Return the (x, y) coordinate for the center point of the cell that contains the specified text.  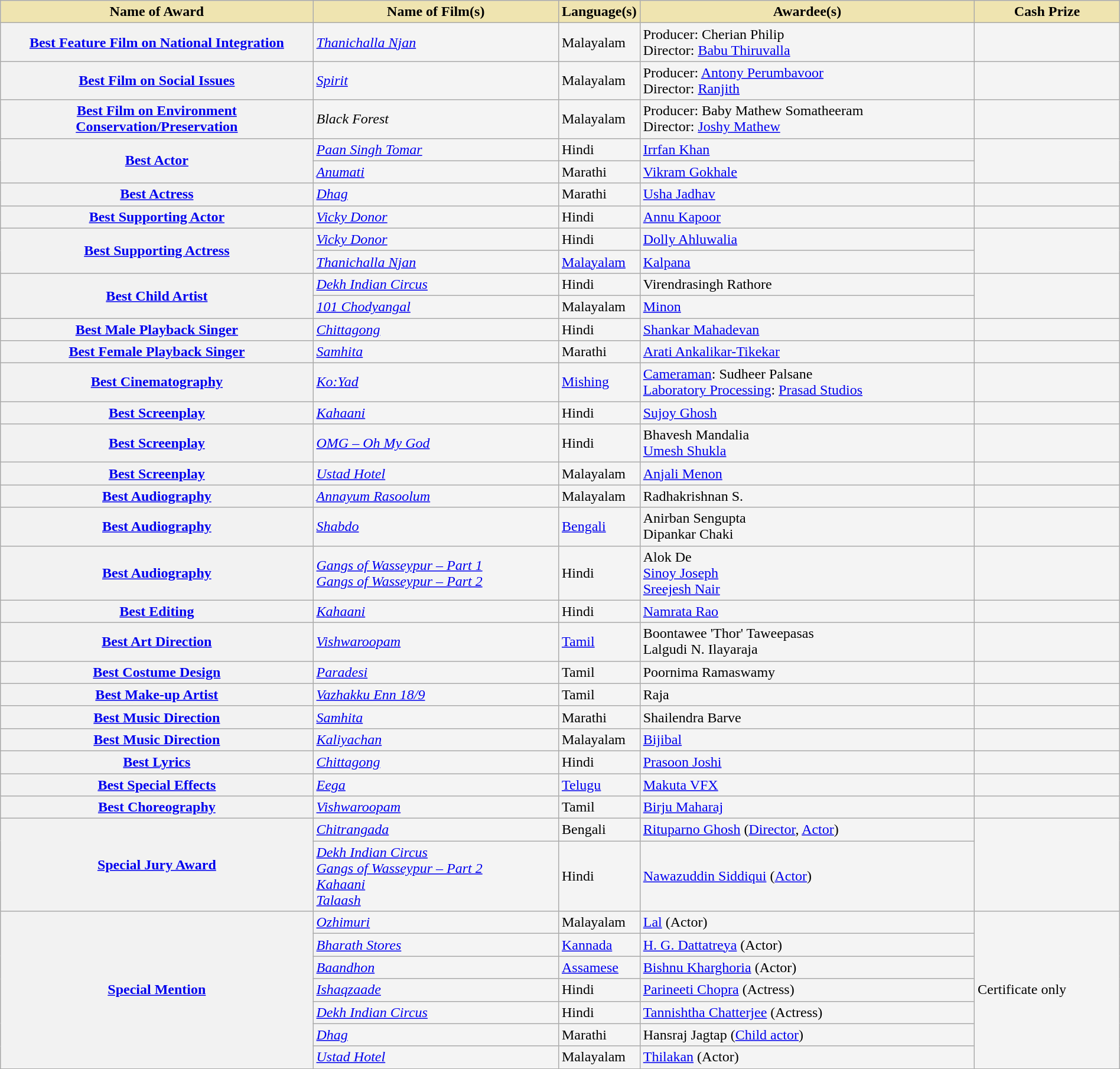
Nawazuddin Siddiqui (Actor) (807, 876)
Best Art Direction (157, 641)
Bhavesh MandaliaUmesh Shukla (807, 443)
Best Film on Environment Conservation/Preservation (157, 119)
Birju Maharaj (807, 807)
Special Jury Award (157, 865)
Parineeti Chopra (Actress) (807, 990)
Bishnu Kharghoria (Actor) (807, 967)
Best Supporting Actor (157, 217)
Best Cinematography (157, 383)
Boontawee 'Thor' Taweepasas Lalgudi N. Ilayaraja (807, 641)
Special Mention (157, 990)
Annayum Rasoolum (436, 496)
Language(s) (599, 12)
Kaliyachan (436, 739)
Thilakan (Actor) (807, 1057)
Anumati (436, 172)
Kannada (599, 945)
Cameraman: Sudheer PalsaneLaboratory Processing: Prasad Studios (807, 383)
Best Female Playback Singer (157, 352)
Shailendra Barve (807, 717)
Producer: Antony PerumbavoorDirector: Ranjith (807, 80)
Best Special Effects (157, 785)
Baandhon (436, 967)
Best Supporting Actress (157, 250)
Chitrangada (436, 830)
Bijibal (807, 739)
Minon (807, 307)
Mishing (599, 383)
Gangs of Wasseypur – Part 1Gangs of Wasseypur – Part 2 (436, 573)
Best Actor (157, 161)
Alok DeSinoy JosephSreejesh Nair (807, 573)
Spirit (436, 80)
Irrfan Khan (807, 149)
Annu Kapoor (807, 217)
Best Choreography (157, 807)
Producer: Cherian PhilipDirector: Babu Thiruvalla (807, 43)
Best Editing (157, 611)
H. G. Dattatreya (Actor) (807, 945)
Paradesi (436, 672)
Telugu (599, 785)
Anjali Menon (807, 474)
OMG – Oh My God (436, 443)
Shankar Mahadevan (807, 329)
Raja (807, 695)
Vazhakku Enn 18/9 (436, 695)
Best Child Artist (157, 295)
Dolly Ahluwalia (807, 239)
Arati Ankalikar-Tikekar (807, 352)
Ishaqzaade (436, 990)
Eega (436, 785)
Black Forest (436, 119)
Dekh Indian CircusGangs of Wasseypur – Part 2KahaaniTalaash (436, 876)
Shabdo (436, 527)
Assamese (599, 967)
Anirban SenguptaDipankar Chaki (807, 527)
Virendrasingh Rathore (807, 284)
Ko:Yad (436, 383)
Ozhimuri (436, 923)
Best Actress (157, 194)
Makuta VFX (807, 785)
Cash Prize (1047, 12)
Best Male Playback Singer (157, 329)
Best Lyrics (157, 762)
Rituparno Ghosh (Director, Actor) (807, 830)
Tannishtha Chatterjee (Actress) (807, 1012)
Paan Singh Tomar (436, 149)
Best Feature Film on National Integration (157, 43)
Usha Jadhav (807, 194)
Certificate only (1047, 990)
101 Chodyangal (436, 307)
Bharath Stores (436, 945)
Producer: Baby Mathew SomatheeramDirector: Joshy Mathew (807, 119)
Sujoy Ghosh (807, 413)
Namrata Rao (807, 611)
Name of Film(s) (436, 12)
Radhakrishnan S. (807, 496)
Best Film on Social Issues (157, 80)
Vikram Gokhale (807, 172)
Kalpana (807, 262)
Best Costume Design (157, 672)
Lal (Actor) (807, 923)
Name of Award (157, 12)
Best Make-up Artist (157, 695)
Poornima Ramaswamy (807, 672)
Prasoon Joshi (807, 762)
Awardee(s) (807, 12)
Hansraj Jagtap (Child actor) (807, 1035)
